Find where the given text appears and provide that cell's center as (X, Y) coordinate. 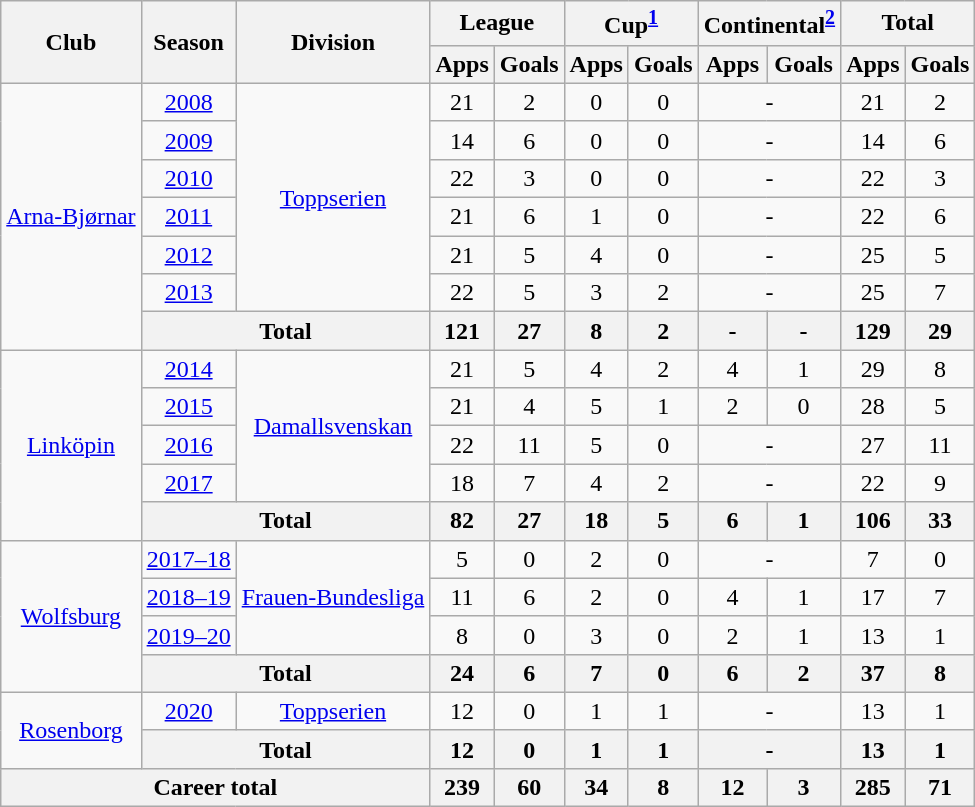
17 (873, 597)
Frauen-Bundesliga (333, 597)
82 (462, 521)
33 (940, 521)
Season (188, 42)
Arna-Bjørnar (71, 216)
2017 (188, 483)
Career total (216, 787)
2008 (188, 102)
2015 (188, 407)
Club (71, 42)
60 (529, 787)
2018–19 (188, 597)
239 (462, 787)
Division (333, 42)
2012 (188, 255)
24 (462, 673)
2017–18 (188, 559)
2016 (188, 445)
Continental2 (769, 24)
2014 (188, 369)
285 (873, 787)
34 (596, 787)
Rosenborg (71, 730)
106 (873, 521)
Linköpin (71, 445)
Wolfsburg (71, 616)
2011 (188, 217)
Damallsvenskan (333, 426)
28 (873, 407)
9 (940, 483)
2013 (188, 293)
121 (462, 331)
2010 (188, 178)
2019–20 (188, 635)
Cup1 (631, 24)
2020 (188, 711)
37 (873, 673)
71 (940, 787)
2009 (188, 140)
League (497, 24)
129 (873, 331)
